Determine the [X, Y] coordinate at the center of the cell enclosing the given text.  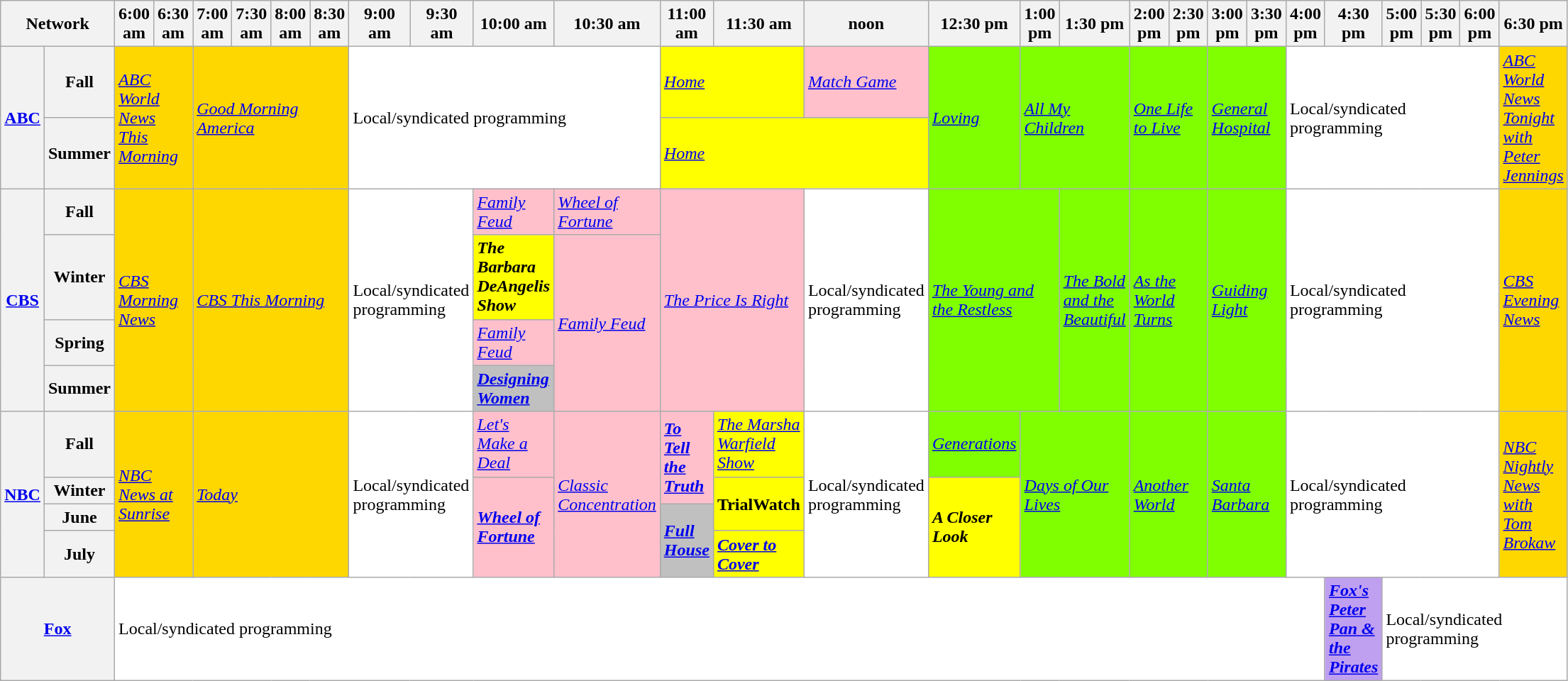
Loving [974, 118]
5:00 pm [1402, 24]
July [79, 553]
ABC World News This Morning [154, 118]
Designing Women [514, 389]
3:30 pm [1266, 24]
5:30 pm [1440, 24]
Spring [79, 342]
Network [58, 24]
12:30 pm [974, 24]
Full House [687, 541]
1:30 pm [1094, 24]
As the World Turns [1169, 300]
To Tell the Truth [687, 458]
Match Game [866, 82]
Fox's Peter Pan & the Pirates [1353, 629]
8:00 am [291, 24]
Classic Concentration [607, 494]
11:30 am [758, 24]
7:00 am [213, 24]
Generations [974, 444]
ABC [23, 118]
CBS Evening News [1533, 300]
1:00 pm [1040, 24]
ABC World News Tonight with Peter Jennings [1533, 118]
2:00 pm [1149, 24]
June [79, 517]
Cover to Cover [758, 553]
The Bold and the Beautiful [1094, 300]
The Marsha Warfield Show [758, 444]
CBS [23, 300]
Another World [1169, 494]
4:30 pm [1353, 24]
Days of Our Lives [1075, 494]
The Barbara DeAngelis Show [514, 277]
One Life to Live [1169, 118]
2:30 pm [1188, 24]
11:00 am [687, 24]
Fox [58, 629]
The Young and the Restless [993, 300]
NBC News at Sunrise [154, 494]
Today [271, 494]
NBC [23, 494]
4:00 pm [1305, 24]
6:00 pm [1480, 24]
Santa Barbara [1247, 494]
TrialWatch [758, 504]
9:30 am [441, 24]
7:30 am [251, 24]
General Hospital [1247, 118]
3:00 pm [1227, 24]
The Price Is Right [732, 300]
CBS This Morning [271, 300]
9:00 am [380, 24]
CBS Morning News [154, 300]
NBC Nightly News with Tom Brokaw [1533, 494]
6:30 pm [1533, 24]
6:30 am [173, 24]
10:30 am [607, 24]
Guiding Light [1247, 300]
8:30 am [329, 24]
A Closer Look [974, 526]
10:00 am [514, 24]
noon [866, 24]
Let's Make a Deal [514, 444]
All My Children [1075, 118]
6:00 am [135, 24]
Good Morning America [271, 118]
